Scan for the cell matching the given text and deliver its [x, y] coordinate at center. 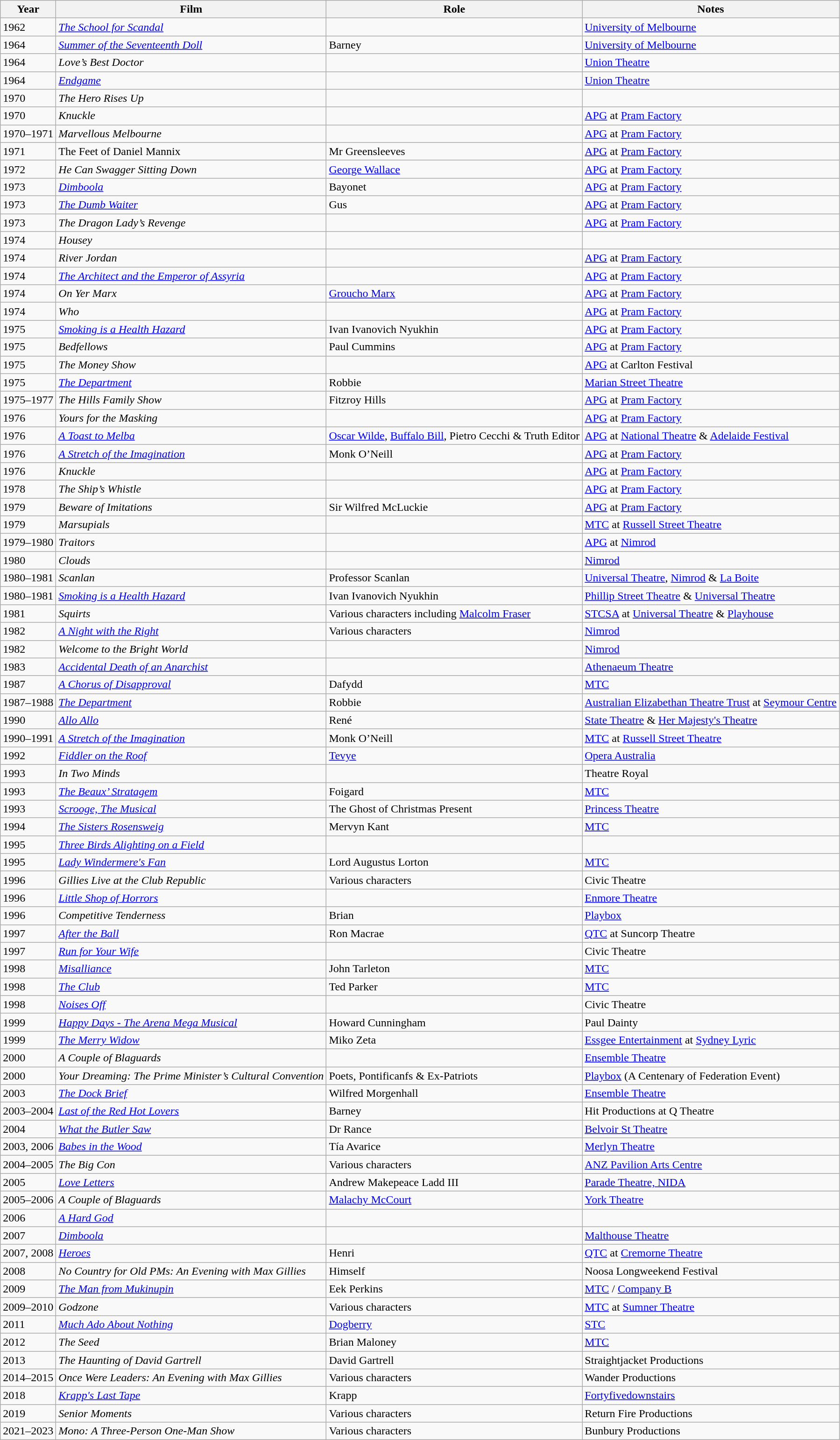
Tevye [454, 755]
He Can Swagger Sitting Down [191, 169]
Hit Productions at Q Theatre [711, 1111]
Eek Perkins [454, 1289]
Opera Australia [711, 755]
2011 [28, 1324]
MTC / Company B [711, 1289]
2003 [28, 1094]
2021–2023 [28, 1431]
1994 [28, 827]
Parade Theatre, NIDA [711, 1182]
1987 [28, 685]
Tía Avarice [454, 1147]
Traitors [191, 543]
APG at Carlton Festival [711, 365]
York Theatre [711, 1200]
Noosa Longweekend Festival [711, 1271]
1975–1977 [28, 400]
QTC at Suncorp Theatre [711, 933]
1972 [28, 169]
Henri [454, 1253]
Summer of the Seventeenth Doll [191, 45]
A Toast to Melba [191, 436]
Beware of Imitations [191, 507]
Marsupials [191, 525]
Marvellous Melbourne [191, 134]
George Wallace [454, 169]
The Ship’s Whistle [191, 489]
Theatre Royal [711, 773]
Krapp [454, 1396]
The Haunting of David Gartrell [191, 1360]
Enmore Theatre [711, 898]
Mr Greensleeves [454, 151]
Film [191, 9]
Merlyn Theatre [711, 1147]
Heroes [191, 1253]
2009–2010 [28, 1306]
Phillip Street Theatre & Universal Theatre [711, 596]
Love Letters [191, 1182]
Dogberry [454, 1324]
René [454, 720]
The Merry Widow [191, 1040]
2007, 2008 [28, 1253]
Who [191, 311]
Happy Days - The Arena Mega Musical [191, 1022]
1962 [28, 27]
A Chorus of Disapproval [191, 685]
The Hills Family Show [191, 400]
No Country for Old PMs: An Evening with Max Gillies [191, 1271]
The Dumb Waiter [191, 205]
Wander Productions [711, 1378]
QTC at Cremorne Theatre [711, 1253]
2019 [28, 1413]
The Club [191, 987]
Paul Cummins [454, 347]
Malachy McCourt [454, 1200]
River Jordan [191, 258]
The Architect and the Emperor of Assyria [191, 276]
Misalliance [191, 969]
The School for Scandal [191, 27]
2003, 2006 [28, 1147]
Gus [454, 205]
Year [28, 9]
Foigard [454, 791]
Lord Augustus Lorton [454, 862]
Scanlan [191, 578]
Malthouse Theatre [711, 1235]
The Beaux’ Stratagem [191, 791]
Fiddler on the Roof [191, 755]
Mervyn Kant [454, 827]
Love’s Best Doctor [191, 63]
Wilfred Morgenhall [454, 1094]
Noises Off [191, 1004]
The Dock Brief [191, 1094]
2018 [28, 1396]
Bayonet [454, 187]
Groucho Marx [454, 294]
2007 [28, 1235]
Accidental Death of an Anarchist [191, 667]
Dr Rance [454, 1129]
ANZ Pavilion Arts Centre [711, 1165]
MTC at Sumner Theatre [711, 1306]
State Theatre & Her Majesty's Theatre [711, 720]
Andrew Makepeace Ladd III [454, 1182]
Godzone [191, 1306]
Housey [191, 240]
David Gartrell [454, 1360]
John Tarleton [454, 969]
2004 [28, 1129]
The Ghost of Christmas Present [454, 809]
Universal Theatre, Nimrod & La Boite [711, 578]
2005–2006 [28, 1200]
Return Fire Productions [711, 1413]
1983 [28, 667]
Professor Scanlan [454, 578]
Much Ado About Nothing [191, 1324]
The Feet of Daniel Mannix [191, 151]
Princess Theatre [711, 809]
Role [454, 9]
Sir Wilfred McLuckie [454, 507]
Ted Parker [454, 987]
Various characters including Malcolm Fraser [454, 614]
Babes in the Wood [191, 1147]
Brian Maloney [454, 1342]
Squirts [191, 614]
2003–2004 [28, 1111]
Gillies Live at the Club Republic [191, 880]
Ron Macrae [454, 933]
Run for Your Wife [191, 951]
Brian [454, 916]
Your Dreaming: The Prime Minister’s Cultural Convention [191, 1075]
1978 [28, 489]
On Yer Marx [191, 294]
In Two Minds [191, 773]
The Seed [191, 1342]
1990 [28, 720]
Australian Elizabethan Theatre Trust at Seymour Centre [711, 702]
Bunbury Productions [711, 1431]
1987–1988 [28, 702]
1992 [28, 755]
The Big Con [191, 1165]
Allo Allo [191, 720]
Scrooge, The Musical [191, 809]
Athenaeum Theatre [711, 667]
Paul Dainty [711, 1022]
Miko Zeta [454, 1040]
1971 [28, 151]
Mono: A Three-Person One-Man Show [191, 1431]
Competitive Tenderness [191, 916]
APG at National Theatre & Adelaide Festival [711, 436]
Senior Moments [191, 1413]
1970–1971 [28, 134]
The Hero Rises Up [191, 98]
Clouds [191, 560]
STC [711, 1324]
Yours for the Masking [191, 418]
1979–1980 [28, 543]
2004–2005 [28, 1165]
2012 [28, 1342]
What the Butler Saw [191, 1129]
APG at Nimrod [711, 543]
Belvoir St Theatre [711, 1129]
2008 [28, 1271]
Fitzroy Hills [454, 400]
Endgame [191, 80]
2013 [28, 1360]
Little Shop of Horrors [191, 898]
The Money Show [191, 365]
Playbox [711, 916]
Once Were Leaders: An Evening with Max Gillies [191, 1378]
Playbox (A Centenary of Federation Event) [711, 1075]
1990–1991 [28, 738]
STCSA at Universal Theatre & Playhouse [711, 614]
A Hard God [191, 1218]
Three Birds Alighting on a Field [191, 845]
2005 [28, 1182]
Lady Windermere's Fan [191, 862]
Howard Cunningham [454, 1022]
A Night with the Right [191, 631]
1981 [28, 614]
2014–2015 [28, 1378]
Krapp's Last Tape [191, 1396]
Poets, Pontificanfs & Ex-Patriots [454, 1075]
Essgee Entertainment at Sydney Lyric [711, 1040]
Marian Street Theatre [711, 382]
The Dragon Lady’s Revenge [191, 223]
After the Ball [191, 933]
Dafydd [454, 685]
Bedfellows [191, 347]
Himself [454, 1271]
2009 [28, 1289]
Oscar Wilde, Buffalo Bill, Pietro Cecchi & Truth Editor [454, 436]
Fortyfivedownstairs [711, 1396]
2006 [28, 1218]
Notes [711, 9]
Welcome to the Bright World [191, 649]
Straightjacket Productions [711, 1360]
Last of the Red Hot Lovers [191, 1111]
The Man from Mukinupin [191, 1289]
The Sisters Rosensweig [191, 827]
1980 [28, 560]
